From the cell containing the given text, extract its center point as (x, y) coordinate. 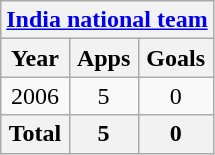
2006 (35, 96)
Apps (104, 58)
India national team (107, 20)
Goals (176, 58)
Year (35, 58)
Total (35, 134)
